Output the (x, y) coordinate of the center of the cell containing the given text.  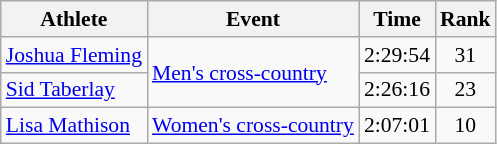
Women's cross-country (253, 126)
Joshua Fleming (74, 55)
Athlete (74, 19)
Time (397, 19)
23 (466, 90)
Men's cross-country (253, 72)
31 (466, 55)
2:29:54 (397, 55)
10 (466, 126)
2:26:16 (397, 90)
Rank (466, 19)
Lisa Mathison (74, 126)
Event (253, 19)
Sid Taberlay (74, 90)
2:07:01 (397, 126)
